Return [x, y] of the center of cell containing provided text 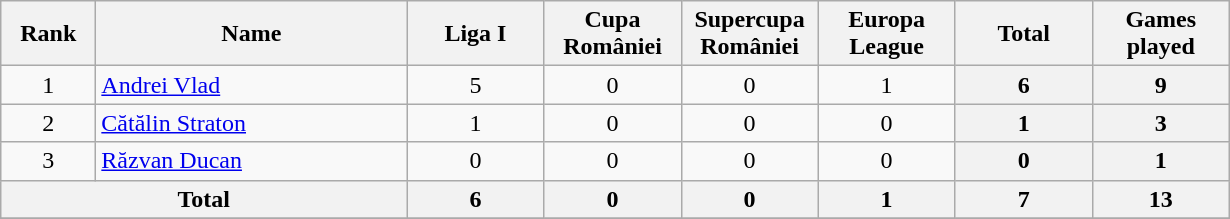
7 [1024, 199]
Name [252, 34]
13 [1160, 199]
Răzvan Ducan [252, 161]
Cupa României [612, 34]
Cătălin Straton [252, 123]
Andrei Vlad [252, 85]
Games played [1160, 34]
Supercupa României [750, 34]
9 [1160, 85]
2 [48, 123]
5 [476, 85]
Liga I [476, 34]
Rank [48, 34]
Europa League [886, 34]
